Provide the [x, y] coordinate of the cell's center where the given text is located.  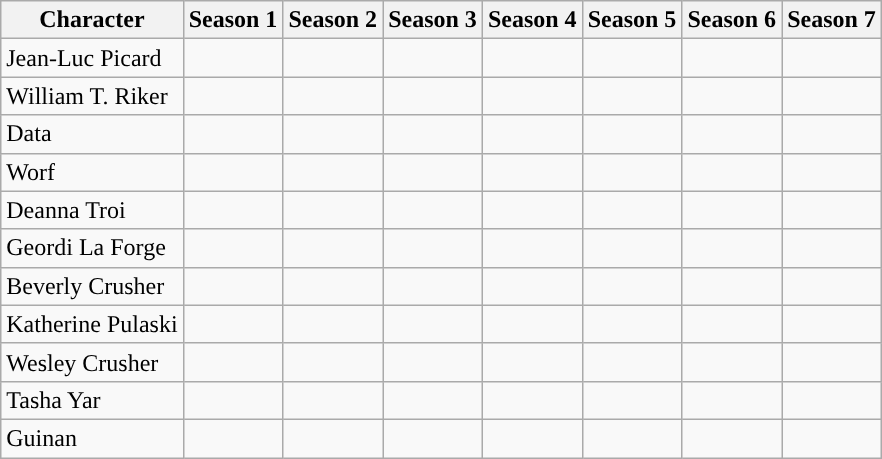
Season 7 [832, 20]
Wesley Crusher [92, 362]
Data [92, 134]
Katherine Pulaski [92, 324]
Tasha Yar [92, 400]
Season 6 [732, 20]
Season 4 [532, 20]
Deanna Troi [92, 210]
Season 3 [433, 20]
Season 2 [333, 20]
Jean-Luc Picard [92, 58]
Season 1 [233, 20]
Worf [92, 172]
Season 5 [632, 20]
Guinan [92, 438]
William T. Riker [92, 96]
Character [92, 20]
Geordi La Forge [92, 248]
Beverly Crusher [92, 286]
